Search for the cell housing the specified text and yield its [x, y] center coordinate. 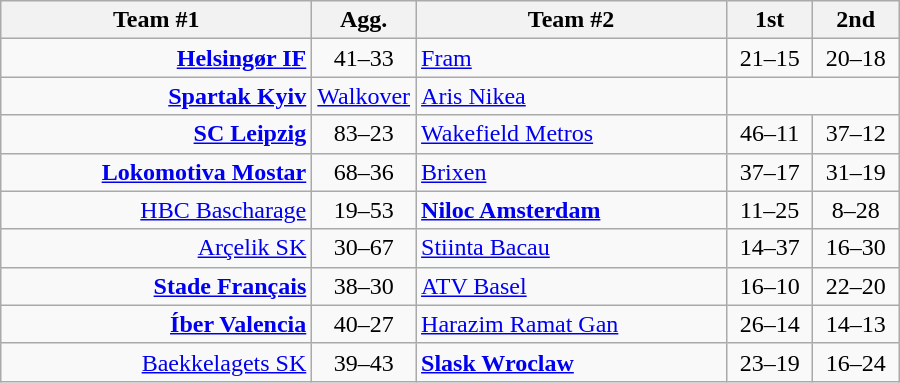
Niloc Amsterdam [572, 210]
20–18 [856, 58]
SC Leipzig [156, 134]
23–19 [770, 362]
Arçelik SK [156, 248]
Stiinta Bacau [572, 248]
16–10 [770, 286]
40–27 [364, 324]
Íber Valencia [156, 324]
30–67 [364, 248]
Agg. [364, 20]
Harazim Ramat Gan [572, 324]
Wakefield Metros [572, 134]
19–53 [364, 210]
16–30 [856, 248]
39–43 [364, 362]
41–33 [364, 58]
14–13 [856, 324]
37–17 [770, 172]
14–37 [770, 248]
Fram [572, 58]
Walkover [364, 96]
2nd [856, 20]
68–36 [364, 172]
HBC Bascharage [156, 210]
31–19 [856, 172]
Spartak Kyiv [156, 96]
Team #1 [156, 20]
Stade Français [156, 286]
Slask Wroclaw [572, 362]
8–28 [856, 210]
Team #2 [572, 20]
Helsingør IF [156, 58]
46–11 [770, 134]
21–15 [770, 58]
11–25 [770, 210]
26–14 [770, 324]
Lokomotiva Mostar [156, 172]
37–12 [856, 134]
83–23 [364, 134]
Brixen [572, 172]
Aris Nikea [572, 96]
Baekkelagets SK [156, 362]
16–24 [856, 362]
38–30 [364, 286]
22–20 [856, 286]
ATV Basel [572, 286]
1st [770, 20]
